Provide the (X, Y) coordinate of the cell's center where the given text is located.  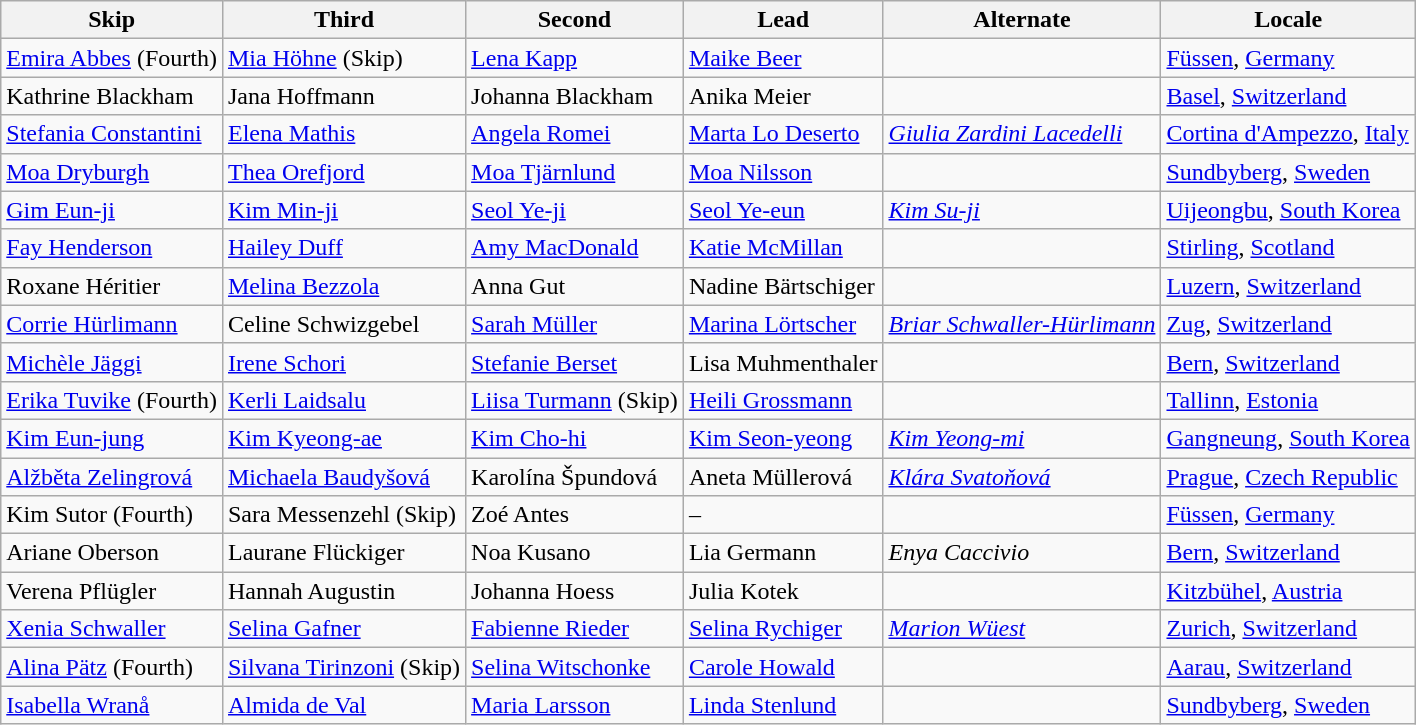
Sara Messenzehl (Skip) (344, 515)
Maike Beer (783, 58)
Tallinn, Estonia (1288, 400)
Kim Min-ji (344, 210)
Aneta Müllerová (783, 477)
Angela Romei (575, 134)
Luzern, Switzerland (1288, 286)
Jana Hoffmann (344, 96)
Almida de Val (344, 705)
Kim Seon-yeong (783, 438)
Selina Gafner (344, 629)
Verena Pflügler (112, 591)
Corrie Hürlimann (112, 324)
Third (344, 20)
Second (575, 20)
Stefanie Berset (575, 362)
Locale (1288, 20)
– (783, 515)
Laurane Flückiger (344, 553)
Zug, Switzerland (1288, 324)
Moa Dryburgh (112, 172)
Kerli Laidsalu (344, 400)
Kim Cho-hi (575, 438)
Zurich, Switzerland (1288, 629)
Stirling, Scotland (1288, 248)
Alina Pätz (Fourth) (112, 667)
Maria Larsson (575, 705)
Lena Kapp (575, 58)
Lead (783, 20)
Michaela Baudyšová (344, 477)
Kim Yeong-mi (1022, 438)
Briar Schwaller-Hürlimann (1022, 324)
Enya Caccivio (1022, 553)
Ariane Oberson (112, 553)
Aarau, Switzerland (1288, 667)
Elena Mathis (344, 134)
Kathrine Blackham (112, 96)
Gim Eun-ji (112, 210)
Linda Stenlund (783, 705)
Alžběta Zelingrová (112, 477)
Stefania Constantini (112, 134)
Marta Lo Deserto (783, 134)
Moa Tjärnlund (575, 172)
Erika Tuvike (Fourth) (112, 400)
Kitzbühel, Austria (1288, 591)
Giulia Zardini Lacedelli (1022, 134)
Selina Rychiger (783, 629)
Emira Abbes (Fourth) (112, 58)
Klára Svatoňová (1022, 477)
Julia Kotek (783, 591)
Melina Bezzola (344, 286)
Lisa Muhmenthaler (783, 362)
Roxane Héritier (112, 286)
Hannah Augustin (344, 591)
Celine Schwizgebel (344, 324)
Irene Schori (344, 362)
Kim Eun-jung (112, 438)
Uijeongbu, South Korea (1288, 210)
Kim Sutor (Fourth) (112, 515)
Marion Wüest (1022, 629)
Heili Grossmann (783, 400)
Zoé Antes (575, 515)
Liisa Turmann (Skip) (575, 400)
Kim Su-ji (1022, 210)
Marina Lörtscher (783, 324)
Alternate (1022, 20)
Carole Howald (783, 667)
Basel, Switzerland (1288, 96)
Prague, Czech Republic (1288, 477)
Anika Meier (783, 96)
Gangneung, South Korea (1288, 438)
Karolína Špundová (575, 477)
Seol Ye-ji (575, 210)
Noa Kusano (575, 553)
Selina Witschonke (575, 667)
Nadine Bärtschiger (783, 286)
Johanna Hoess (575, 591)
Amy MacDonald (575, 248)
Cortina d'Ampezzo, Italy (1288, 134)
Thea Orefjord (344, 172)
Johanna Blackham (575, 96)
Skip (112, 20)
Anna Gut (575, 286)
Isabella Wranå (112, 705)
Moa Nilsson (783, 172)
Mia Höhne (Skip) (344, 58)
Seol Ye-eun (783, 210)
Xenia Schwaller (112, 629)
Silvana Tirinzoni (Skip) (344, 667)
Fay Henderson (112, 248)
Fabienne Rieder (575, 629)
Michèle Jäggi (112, 362)
Kim Kyeong-ae (344, 438)
Katie McMillan (783, 248)
Lia Germann (783, 553)
Sarah Müller (575, 324)
Hailey Duff (344, 248)
